Pinpoint the cell where the given text exists, returning its [X, Y] midpoint coordinate. 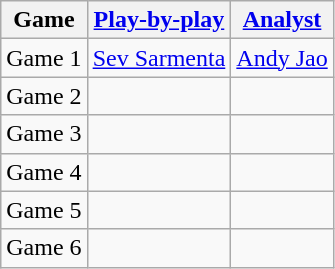
Game 3 [44, 134]
Sev Sarmenta [159, 58]
Andy Jao [282, 58]
Play-by-play [159, 20]
Game 2 [44, 96]
Game [44, 20]
Game 1 [44, 58]
Game 6 [44, 248]
Game 4 [44, 172]
Analyst [282, 20]
Game 5 [44, 210]
